Pinpoint the cell where the given text exists, returning its (X, Y) midpoint coordinate. 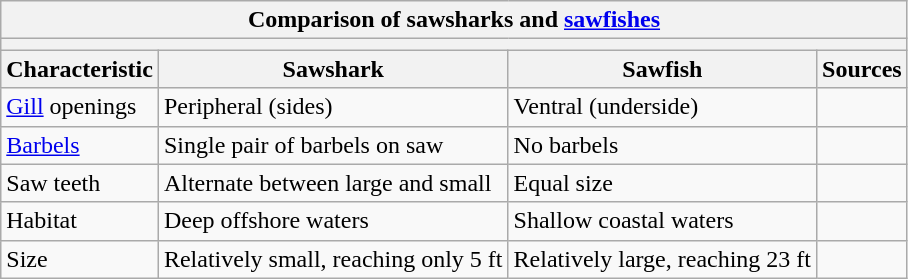
Equal size (662, 183)
Sawfish (662, 69)
Gill openings (80, 107)
Sawshark (333, 69)
Size (80, 259)
Habitat (80, 221)
Relatively small, reaching only 5 ft (333, 259)
Ventral (underside) (662, 107)
Comparison of sawsharks and sawfishes (454, 20)
Relatively large, reaching 23 ft (662, 259)
Peripheral (sides) (333, 107)
Sources (862, 69)
Single pair of barbels on saw (333, 145)
Characteristic (80, 69)
Deep offshore waters (333, 221)
Barbels (80, 145)
No barbels (662, 145)
Alternate between large and small (333, 183)
Saw teeth (80, 183)
Shallow coastal waters (662, 221)
